Capture the cell that displays the provided text and extract its [X, Y] central coordinate. 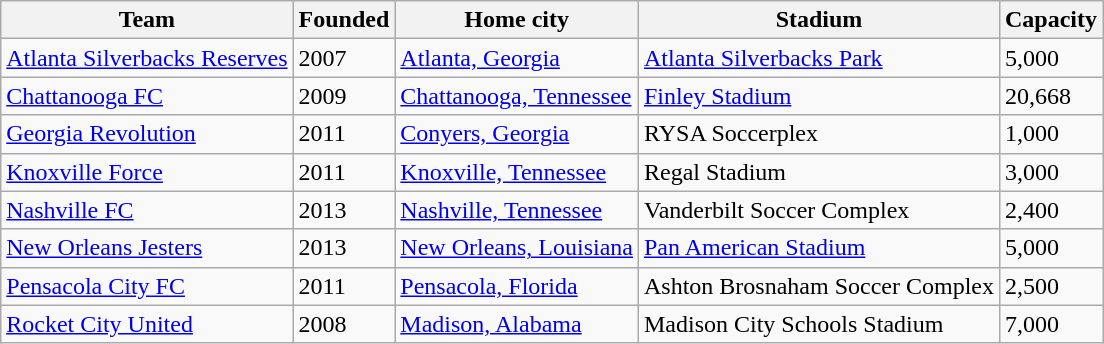
Chattanooga FC [147, 96]
7,000 [1050, 324]
Nashville, Tennessee [517, 210]
Atlanta, Georgia [517, 58]
Chattanooga, Tennessee [517, 96]
Conyers, Georgia [517, 134]
Nashville FC [147, 210]
Founded [344, 20]
Vanderbilt Soccer Complex [818, 210]
Home city [517, 20]
2009 [344, 96]
Stadium [818, 20]
RYSA Soccerplex [818, 134]
Pensacola, Florida [517, 286]
Capacity [1050, 20]
Madison, Alabama [517, 324]
Atlanta Silverbacks Park [818, 58]
Team [147, 20]
New Orleans Jesters [147, 248]
2,400 [1050, 210]
Rocket City United [147, 324]
20,668 [1050, 96]
Madison City Schools Stadium [818, 324]
Finley Stadium [818, 96]
Pan American Stadium [818, 248]
Knoxville, Tennessee [517, 172]
Atlanta Silverbacks Reserves [147, 58]
Regal Stadium [818, 172]
1,000 [1050, 134]
3,000 [1050, 172]
2007 [344, 58]
Ashton Brosnaham Soccer Complex [818, 286]
Pensacola City FC [147, 286]
2008 [344, 324]
Georgia Revolution [147, 134]
2,500 [1050, 286]
Knoxville Force [147, 172]
New Orleans, Louisiana [517, 248]
